Capture the cell that displays the provided text and extract its (x, y) central coordinate. 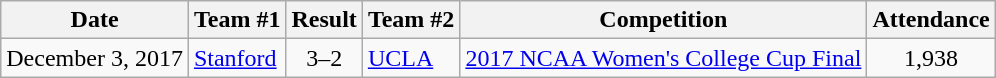
Date (95, 20)
December 3, 2017 (95, 58)
Result (324, 20)
Team #2 (411, 20)
Stanford (237, 58)
Competition (664, 20)
UCLA (411, 58)
Team #1 (237, 20)
1,938 (931, 58)
3–2 (324, 58)
Attendance (931, 20)
2017 NCAA Women's College Cup Final (664, 58)
